For the text-containing cell, return its midpoint in (x, y) coordinate format. 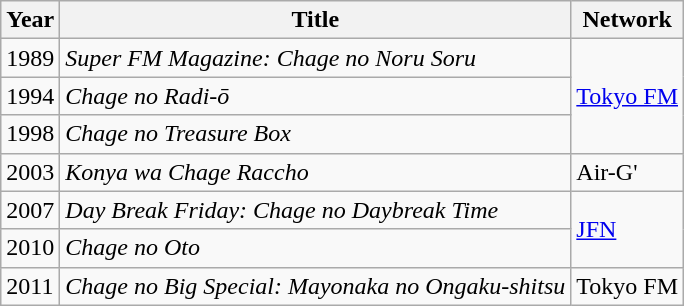
2003 (30, 172)
2011 (30, 286)
Konya wa Chage Raccho (316, 172)
JFN (628, 229)
Air-G' (628, 172)
1994 (30, 96)
Day Break Friday: Chage no Daybreak Time (316, 210)
2010 (30, 248)
Super FM Magazine: Chage no Noru Soru (316, 58)
1989 (30, 58)
Title (316, 20)
2007 (30, 210)
1998 (30, 134)
Chage no Radi-ō (316, 96)
Chage no Treasure Box (316, 134)
Network (628, 20)
Year (30, 20)
Chage no Oto (316, 248)
Chage no Big Special: Mayonaka no Ongaku-shitsu (316, 286)
